Extract the [x, y] coordinate from the center of the cell holding the provided text.  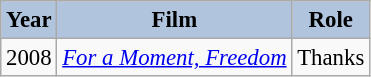
Role [331, 20]
2008 [29, 58]
For a Moment, Freedom [174, 58]
Year [29, 20]
Film [174, 20]
Thanks [331, 58]
